Scan for the cell matching the given text and deliver its [x, y] coordinate at center. 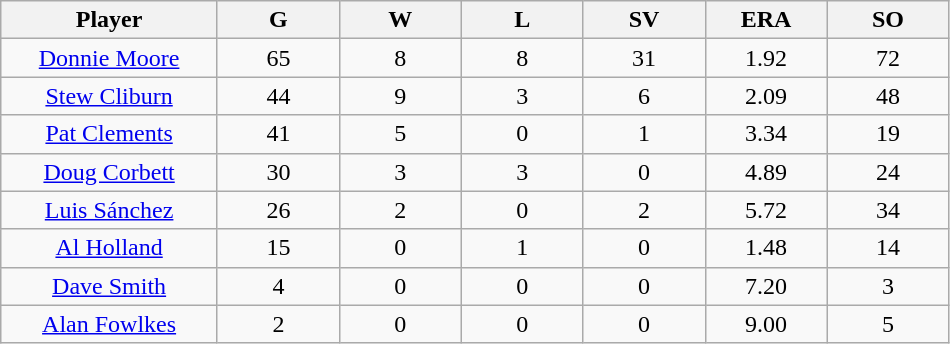
Al Holland [110, 248]
9.00 [766, 324]
7.20 [766, 286]
24 [888, 172]
72 [888, 58]
34 [888, 210]
SV [644, 20]
1.92 [766, 58]
Dave Smith [110, 286]
Alan Fowlkes [110, 324]
G [278, 20]
W [400, 20]
41 [278, 134]
2.09 [766, 96]
19 [888, 134]
48 [888, 96]
Pat Clements [110, 134]
4.89 [766, 172]
5.72 [766, 210]
44 [278, 96]
SO [888, 20]
Doug Corbett [110, 172]
14 [888, 248]
4 [278, 286]
Stew Cliburn [110, 96]
65 [278, 58]
3.34 [766, 134]
9 [400, 96]
30 [278, 172]
1.48 [766, 248]
26 [278, 210]
6 [644, 96]
31 [644, 58]
ERA [766, 20]
Donnie Moore [110, 58]
15 [278, 248]
Luis Sánchez [110, 210]
Player [110, 20]
L [522, 20]
